Return [x, y] of the center of cell containing provided text 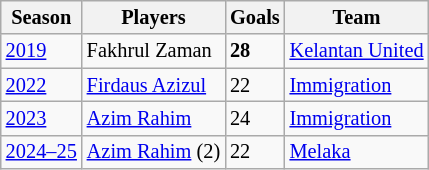
28 [255, 51]
2024–25 [42, 152]
2023 [42, 118]
Firdaus Azizul [154, 85]
Azim Rahim (2) [154, 152]
Team [357, 17]
Goals [255, 17]
2019 [42, 51]
24 [255, 118]
Fakhrul Zaman [154, 51]
Players [154, 17]
2022 [42, 85]
Kelantan United [357, 51]
Azim Rahim [154, 118]
Season [42, 17]
Melaka [357, 152]
